Capture the cell that displays the provided text and extract its [X, Y] central coordinate. 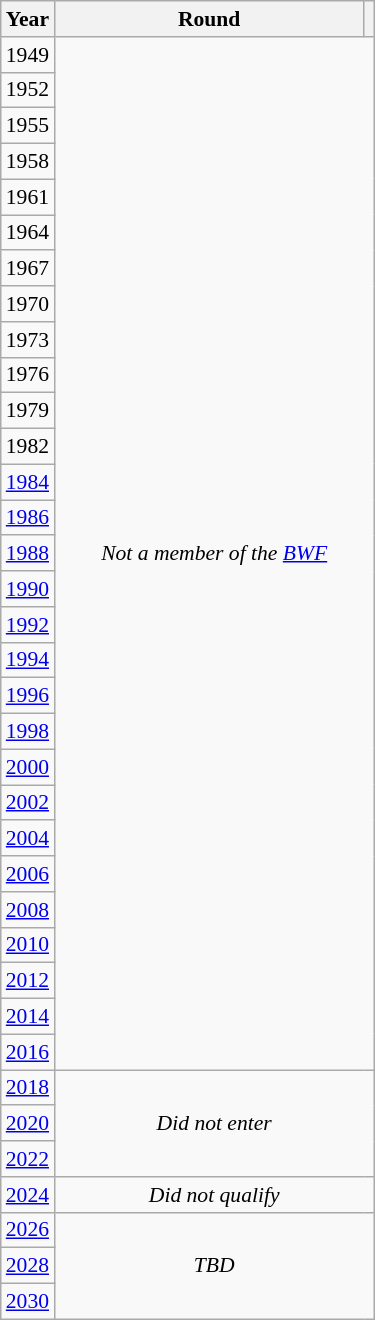
1964 [28, 233]
1976 [28, 375]
2018 [28, 1088]
2010 [28, 945]
1949 [28, 55]
1998 [28, 732]
2006 [28, 874]
1992 [28, 625]
2020 [28, 1124]
1979 [28, 411]
2004 [28, 839]
1952 [28, 90]
2030 [28, 1302]
Did not qualify [214, 1195]
Year [28, 19]
1973 [28, 340]
2002 [28, 803]
2024 [28, 1195]
1958 [28, 162]
Not a member of the BWF [214, 554]
1988 [28, 554]
2028 [28, 1266]
1994 [28, 660]
1961 [28, 197]
2012 [28, 981]
2022 [28, 1159]
2014 [28, 1017]
1970 [28, 304]
1967 [28, 269]
1982 [28, 447]
2008 [28, 910]
1986 [28, 518]
TBD [214, 1266]
2000 [28, 767]
1955 [28, 126]
1984 [28, 482]
Did not enter [214, 1124]
1990 [28, 589]
Round [209, 19]
2016 [28, 1052]
1996 [28, 696]
2026 [28, 1230]
